Detect which cell encompasses the target text, then output its (X, Y) center coordinate. 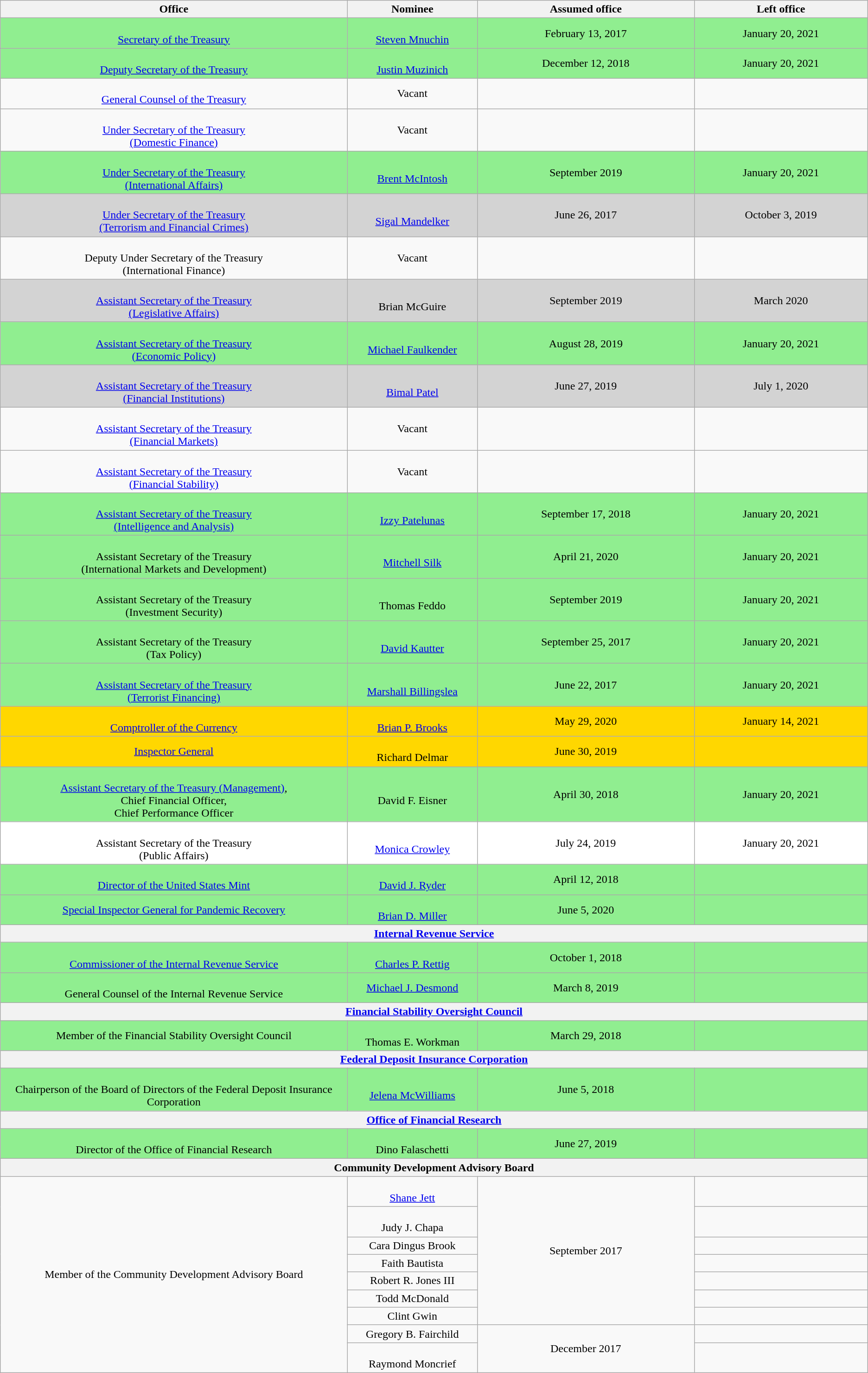
Community Development Advisory Board (434, 1168)
Bimal Patel (413, 386)
General Counsel of the Treasury (174, 94)
Mitchell Silk (413, 557)
Richard Delmar (413, 751)
March 2020 (781, 300)
David Kautter (413, 642)
David F. Eisner (413, 794)
Assistant Secretary of the Treasury(Tax Policy) (174, 642)
September 17, 2018 (586, 514)
April 21, 2020 (586, 557)
Assistant Secretary of the Treasury(Terrorist Financing) (174, 685)
Nominee (413, 9)
Financial Stability Oversight Council (434, 1011)
General Counsel of the Internal Revenue Service (174, 988)
Federal Deposit Insurance Corporation (434, 1060)
Izzy Patelunas (413, 514)
Member of the Financial Stability Oversight Council (174, 1035)
Raymond Moncrief (413, 1358)
May 29, 2020 (586, 722)
Michael J. Desmond (413, 988)
July 1, 2020 (781, 386)
Chairperson of the Board of Directors of the Federal Deposit Insurance Corporation (174, 1090)
Brian D. Miller (413, 910)
December 2017 (586, 1348)
March 29, 2018 (586, 1035)
Assistant Secretary of the Treasury(Financial Markets) (174, 428)
Assistant Secretary of the Treasury (Management),Chief Financial Officer,Chief Performance Officer (174, 794)
January 14, 2021 (781, 722)
Office (174, 9)
Assistant Secretary of the Treasury(Public Affairs) (174, 843)
Justin Muzinich (413, 63)
Special Inspector General for Pandemic Recovery (174, 910)
Director of the United States Mint (174, 879)
October 1, 2018 (586, 957)
Assistant Secretary of the Treasury(International Markets and Development) (174, 557)
Charles P. Rettig (413, 957)
Dino Falaschetti (413, 1143)
Member of the Community Development Advisory Board (174, 1275)
June 22, 2017 (586, 685)
Under Secretary of the Treasury(Terrorism and Financial Crimes) (174, 215)
June 5, 2018 (586, 1090)
Assistant Secretary of the Treasury(Legislative Affairs) (174, 300)
December 12, 2018 (586, 63)
Todd McDonald (413, 1298)
Assumed office (586, 9)
Faith Bautista (413, 1263)
September 2017 (586, 1251)
Brian P. Brooks (413, 722)
Cara Dingus Brook (413, 1245)
Internal Revenue Service (434, 933)
Deputy Secretary of the Treasury (174, 63)
Comptroller of the Currency (174, 722)
Michael Faulkender (413, 343)
Brent McIntosh (413, 172)
September 25, 2017 (586, 642)
Gregory B. Fairchild (413, 1334)
Assistant Secretary of the Treasury(Intelligence and Analysis) (174, 514)
Shane Jett (413, 1192)
Assistant Secretary of the Treasury(Financial Institutions) (174, 386)
Thomas E. Workman (413, 1035)
Assistant Secretary of the Treasury(Financial Stability) (174, 471)
Thomas Feddo (413, 600)
Monica Crowley (413, 843)
October 3, 2019 (781, 215)
July 24, 2019 (586, 843)
Brian McGuire (413, 300)
June 30, 2019 (586, 751)
March 8, 2019 (586, 988)
Under Secretary of the Treasury(International Affairs) (174, 172)
Jelena McWilliams (413, 1090)
June 26, 2017 (586, 215)
Under Secretary of the Treasury(Domestic Finance) (174, 130)
April 12, 2018 (586, 879)
August 28, 2019 (586, 343)
David J. Ryder (413, 879)
Assistant Secretary of the Treasury(Economic Policy) (174, 343)
April 30, 2018 (586, 794)
Deputy Under Secretary of the Treasury (International Finance) (174, 258)
Inspector General (174, 751)
Clint Gwin (413, 1316)
Judy J. Chapa (413, 1221)
Robert R. Jones III (413, 1281)
Commissioner of the Internal Revenue Service (174, 957)
Marshall Billingslea (413, 685)
Office of Financial Research (434, 1120)
Steven Mnuchin (413, 33)
June 5, 2020 (586, 910)
Secretary of the Treasury (174, 33)
Director of the Office of Financial Research (174, 1143)
Assistant Secretary of the Treasury(Investment Security) (174, 600)
February 13, 2017 (586, 33)
Sigal Mandelker (413, 215)
Left office (781, 9)
